From the cell containing the given text, extract its center point as (x, y) coordinate. 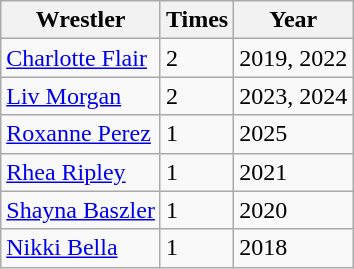
Nikki Bella (81, 248)
2023, 2024 (294, 96)
Times (196, 20)
2021 (294, 172)
Year (294, 20)
Wrestler (81, 20)
Rhea Ripley (81, 172)
2019, 2022 (294, 58)
Charlotte Flair (81, 58)
2025 (294, 134)
Shayna Baszler (81, 210)
Liv Morgan (81, 96)
Roxanne Perez (81, 134)
2020 (294, 210)
2018 (294, 248)
